Provide the (X, Y) coordinate of the cell's center where the given text is located.  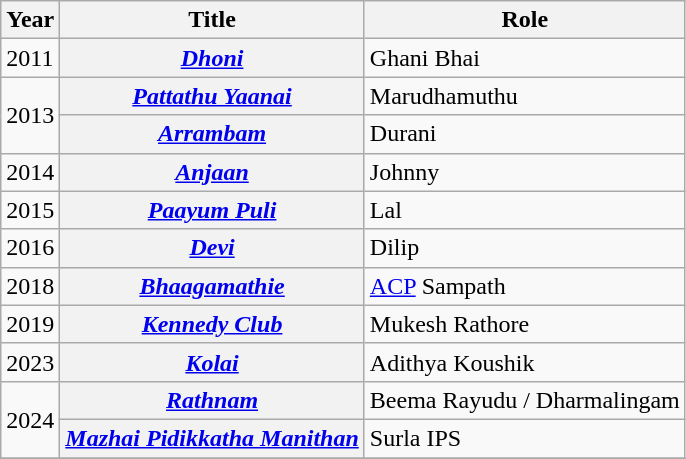
Durani (524, 134)
Dhoni (212, 58)
Mukesh Rathore (524, 324)
Year (30, 20)
Kennedy Club (212, 324)
2024 (30, 419)
2016 (30, 248)
2019 (30, 324)
2018 (30, 286)
Marudhamuthu (524, 96)
2014 (30, 172)
Rathnam (212, 400)
Arrambam (212, 134)
Lal (524, 210)
Dilip (524, 248)
Beema Rayudu / Dharmalingam (524, 400)
2023 (30, 362)
Ghani Bhai (524, 58)
Title (212, 20)
Paayum Puli (212, 210)
2013 (30, 115)
Anjaan (212, 172)
Pattathu Yaanai (212, 96)
Mazhai Pidikkatha Manithan (212, 438)
Adithya Koushik (524, 362)
Bhaagamathie (212, 286)
Role (524, 20)
Johnny (524, 172)
2011 (30, 58)
Kolai (212, 362)
Devi (212, 248)
ACP Sampath (524, 286)
2015 (30, 210)
Surla IPS (524, 438)
